Extract the [X, Y] coordinate from the center of the cell holding the provided text.  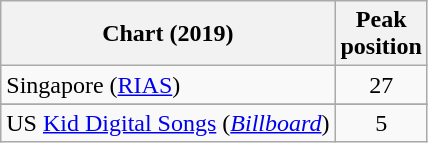
US Kid Digital Songs (Billboard) [168, 123]
Chart (2019) [168, 34]
27 [381, 85]
5 [381, 123]
Peak position [381, 34]
Singapore (RIAS) [168, 85]
